Find where the given text appears and provide that cell's center as (X, Y) coordinate. 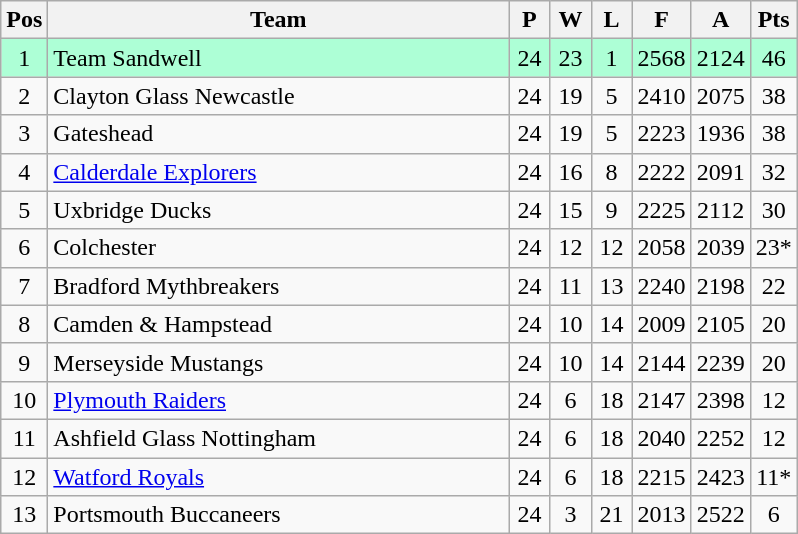
Bradford Mythbreakers (278, 286)
2222 (662, 172)
Watford Royals (278, 477)
2568 (662, 58)
Uxbridge Ducks (278, 210)
Pos (24, 20)
2252 (720, 438)
2112 (720, 210)
Calderdale Explorers (278, 172)
2215 (662, 477)
Merseyside Mustangs (278, 362)
2522 (720, 515)
2013 (662, 515)
15 (570, 210)
4 (24, 172)
2147 (662, 400)
A (720, 20)
Pts (774, 20)
Gateshead (278, 134)
Colchester (278, 248)
32 (774, 172)
2039 (720, 248)
2 (24, 96)
2223 (662, 134)
1936 (720, 134)
2144 (662, 362)
16 (570, 172)
22 (774, 286)
2410 (662, 96)
Camden & Hampstead (278, 324)
2009 (662, 324)
F (662, 20)
7 (24, 286)
Team (278, 20)
2240 (662, 286)
2423 (720, 477)
L (612, 20)
Team Sandwell (278, 58)
2124 (720, 58)
2091 (720, 172)
2105 (720, 324)
2398 (720, 400)
Ashfield Glass Nottingham (278, 438)
Plymouth Raiders (278, 400)
Clayton Glass Newcastle (278, 96)
2225 (662, 210)
23 (570, 58)
2040 (662, 438)
2198 (720, 286)
11* (774, 477)
23* (774, 248)
2075 (720, 96)
21 (612, 515)
2058 (662, 248)
P (530, 20)
Portsmouth Buccaneers (278, 515)
46 (774, 58)
30 (774, 210)
2239 (720, 362)
W (570, 20)
